Detect which cell encompasses the target text, then output its (x, y) center coordinate. 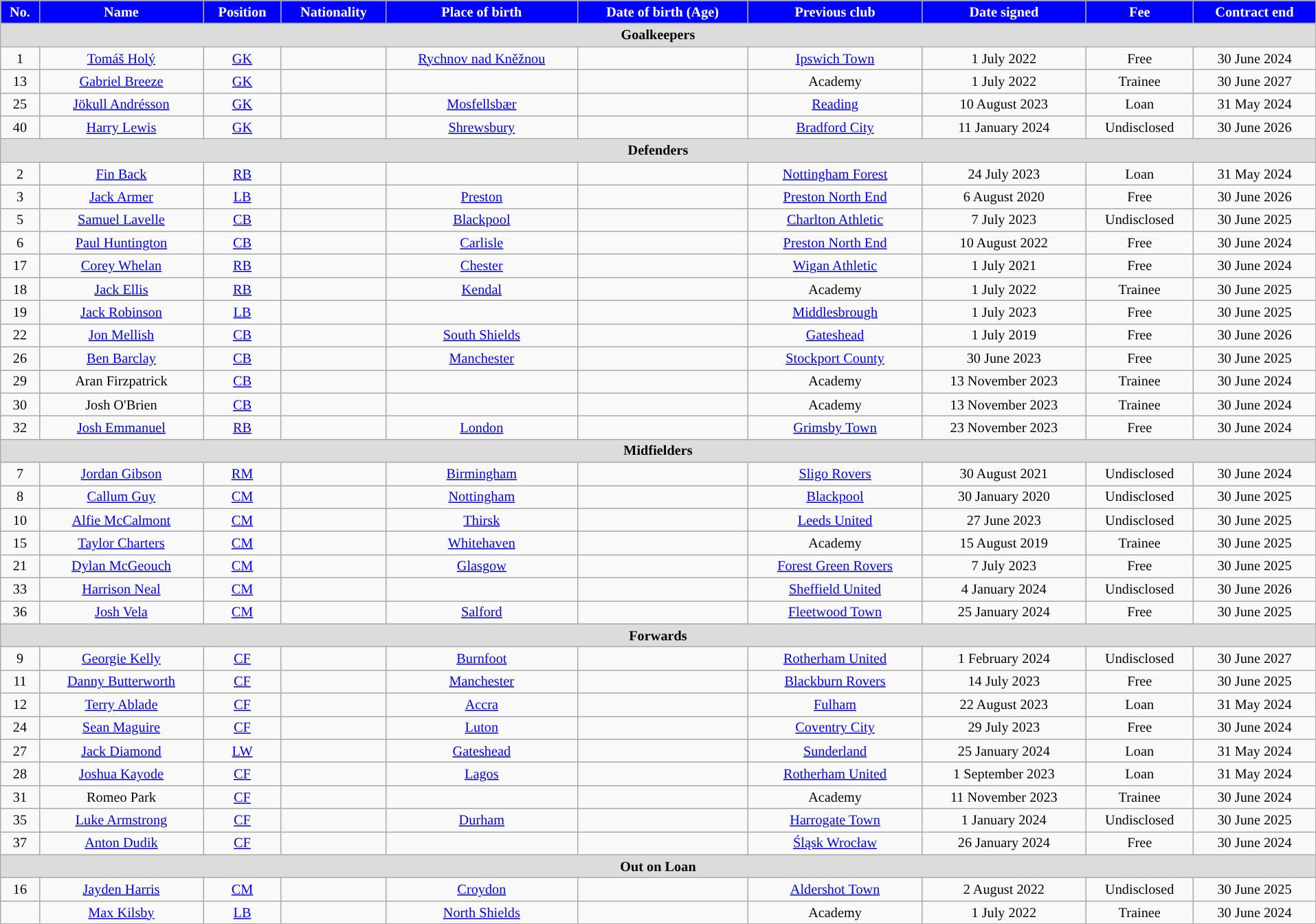
No. (20, 12)
Nationality (333, 12)
Date of birth (Age) (662, 12)
Tomáš Holý (121, 58)
Nottingham (482, 497)
Callum Guy (121, 497)
Chester (482, 266)
14 July 2023 (1004, 681)
Rychnov nad Kněžnou (482, 58)
Alfie McCalmont (121, 520)
30 January 2020 (1004, 497)
27 (20, 751)
Mosfellsbær (482, 104)
Sunderland (835, 751)
30 June 2023 (1004, 358)
Aldershot Town (835, 889)
Date signed (1004, 12)
17 (20, 266)
Dylan McGeouch (121, 566)
Durham (482, 820)
Harrogate Town (835, 820)
30 (20, 405)
10 August 2022 (1004, 243)
Contract end (1255, 12)
Harry Lewis (121, 127)
Lagos (482, 774)
Defenders (658, 150)
30 August 2021 (1004, 473)
33 (20, 589)
Jon Mellish (121, 335)
Josh O'Brien (121, 405)
Burnfoot (482, 658)
Carlisle (482, 243)
Position (243, 12)
Harrison Neal (121, 589)
London (482, 427)
3 (20, 196)
Samuel Lavelle (121, 220)
Preston (482, 196)
Out on Loan (658, 866)
North Shields (482, 912)
7 (20, 473)
Luton (482, 728)
Fulham (835, 705)
Accra (482, 705)
Josh Emmanuel (121, 427)
Sheffield United (835, 589)
1 February 2024 (1004, 658)
Joshua Kayode (121, 774)
Jayden Harris (121, 889)
Shrewsbury (482, 127)
Forwards (658, 635)
Forest Green Rovers (835, 566)
RM (243, 473)
Romeo Park (121, 797)
1 July 2019 (1004, 335)
11 January 2024 (1004, 127)
13 (20, 81)
11 (20, 681)
Josh Vela (121, 612)
Ipswich Town (835, 58)
Grimsby Town (835, 427)
Jordan Gibson (121, 473)
Sean Maguire (121, 728)
4 January 2024 (1004, 589)
11 November 2023 (1004, 797)
Leeds United (835, 520)
Jack Armer (121, 196)
1 July 2023 (1004, 312)
27 June 2023 (1004, 520)
Fin Back (121, 174)
6 August 2020 (1004, 196)
36 (20, 612)
18 (20, 289)
26 January 2024 (1004, 843)
Gabriel Breeze (121, 81)
Jack Diamond (121, 751)
26 (20, 358)
Birmingham (482, 473)
Terry Ablade (121, 705)
1 January 2024 (1004, 820)
Salford (482, 612)
19 (20, 312)
6 (20, 243)
Coventry City (835, 728)
Sligo Rovers (835, 473)
Jack Ellis (121, 289)
LW (243, 751)
10 (20, 520)
Wigan Athletic (835, 266)
Stockport County (835, 358)
Middlesbrough (835, 312)
Previous club (835, 12)
29 July 2023 (1004, 728)
24 July 2023 (1004, 174)
1 September 2023 (1004, 774)
25 (20, 104)
12 (20, 705)
Taylor Charters (121, 543)
Jack Robinson (121, 312)
Aran Firzpatrick (121, 381)
10 August 2023 (1004, 104)
Place of birth (482, 12)
Luke Armstrong (121, 820)
29 (20, 381)
1 (20, 58)
23 November 2023 (1004, 427)
Thirsk (482, 520)
Croydon (482, 889)
24 (20, 728)
Georgie Kelly (121, 658)
5 (20, 220)
21 (20, 566)
Jökull Andrésson (121, 104)
2 August 2022 (1004, 889)
16 (20, 889)
2 (20, 174)
40 (20, 127)
Corey Whelan (121, 266)
Nottingham Forest (835, 174)
Fleetwood Town (835, 612)
22 August 2023 (1004, 705)
Goalkeepers (658, 35)
15 August 2019 (1004, 543)
Śląsk Wrocław (835, 843)
37 (20, 843)
Glasgow (482, 566)
35 (20, 820)
Whitehaven (482, 543)
Midfielders (658, 451)
Danny Butterworth (121, 681)
Kendal (482, 289)
32 (20, 427)
22 (20, 335)
Name (121, 12)
1 July 2021 (1004, 266)
Paul Huntington (121, 243)
Charlton Athletic (835, 220)
Anton Dudik (121, 843)
Max Kilsby (121, 912)
15 (20, 543)
9 (20, 658)
Reading (835, 104)
8 (20, 497)
Ben Barclay (121, 358)
28 (20, 774)
Blackburn Rovers (835, 681)
Fee (1139, 12)
31 (20, 797)
Bradford City (835, 127)
South Shields (482, 335)
